Determine the [X, Y] coordinate at the center of the cell enclosing the given text.  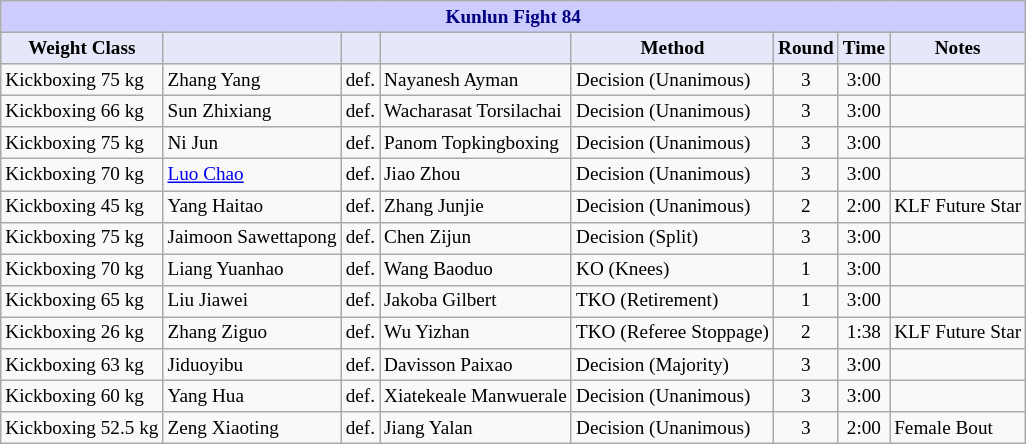
Time [864, 48]
Wacharasat Torsilachai [476, 111]
Davisson Paixao [476, 365]
Notes [958, 48]
Kickboxing 52.5 kg [82, 428]
Zhang Yang [252, 80]
Kickboxing 26 kg [82, 333]
Jiang Yalan [476, 428]
Luo Chao [252, 175]
Jiduoyibu [252, 365]
Kickboxing 45 kg [82, 206]
Liang Yuanhao [252, 270]
Decision (Majority) [672, 365]
Zhang Junjie [476, 206]
Chen Zijun [476, 238]
Decision (Split) [672, 238]
Round [806, 48]
Panom Topkingboxing [476, 143]
Zeng Xiaoting [252, 428]
Nayanesh Ayman [476, 80]
TKO (Retirement) [672, 301]
Jiao Zhou [476, 175]
Kickboxing 63 kg [82, 365]
KO (Knees) [672, 270]
Sun Zhixiang [252, 111]
Yang Haitao [252, 206]
Weight Class [82, 48]
Liu Jiawei [252, 301]
Jakoba Gilbert [476, 301]
Wu Yizhan [476, 333]
Kickboxing 66 kg [82, 111]
Kickboxing 65 kg [82, 301]
Jaimoon Sawettapong [252, 238]
Method [672, 48]
TKO (Referee Stoppage) [672, 333]
Ni Jun [252, 143]
Female Bout [958, 428]
Yang Hua [252, 396]
Wang Baoduo [476, 270]
Xiatekeale Manwuerale [476, 396]
1:38 [864, 333]
Zhang Ziguo [252, 333]
Kickboxing 60 kg [82, 396]
Kunlun Fight 84 [514, 17]
